Extract the (X, Y) coordinate from the center of the cell holding the provided text.  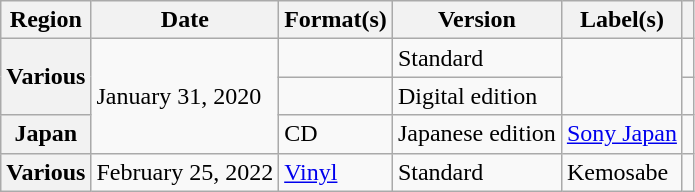
January 31, 2020 (185, 96)
Version (476, 20)
Japanese edition (476, 134)
Label(s) (622, 20)
February 25, 2022 (185, 172)
Vinyl (336, 172)
Japan (46, 134)
CD (336, 134)
Sony Japan (622, 134)
Kemosabe (622, 172)
Region (46, 20)
Digital edition (476, 96)
Date (185, 20)
Format(s) (336, 20)
